Return [X, Y] of the center of cell containing provided text 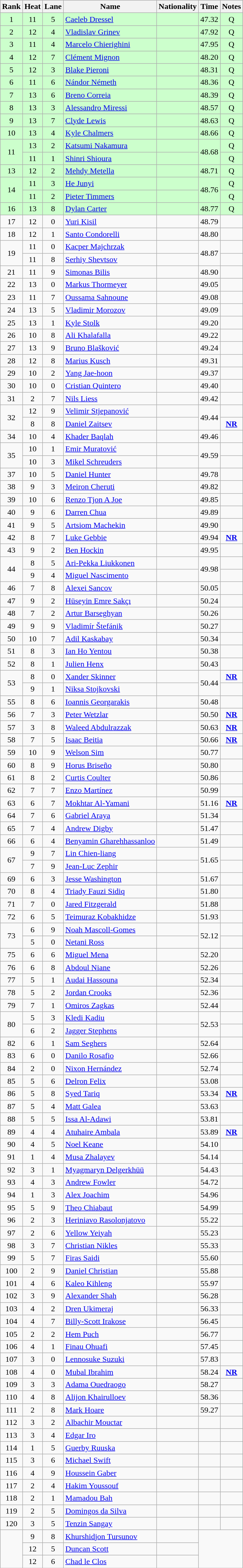
Andrew Digby [110, 828]
48.76 [209, 190]
Artur Barseghyan [110, 613]
Nils Liess [110, 399]
Enzo Martínez [110, 790]
86 [11, 1094]
49.82 [209, 487]
Lane [53, 7]
53.63 [209, 1106]
Daniel Hunter [110, 474]
55.60 [209, 1258]
28 [11, 360]
50.63 [209, 727]
49.94 [209, 537]
108 [11, 1372]
56.28 [209, 1296]
Vladimír Štefánik [110, 626]
52.36 [209, 993]
Heriniavo Rasolonjatovo [110, 1220]
52.66 [209, 1056]
56.77 [209, 1334]
48.90 [209, 272]
67 [11, 860]
He Junyi [110, 184]
Ali Khalafalla [110, 335]
Markus Thormeyer [110, 285]
112 [11, 1423]
Caeleb Dressel [110, 19]
115 [11, 1460]
79 [11, 1005]
27 [11, 348]
50.99 [209, 790]
Mubal Ibrahim [110, 1372]
49.85 [209, 500]
49.37 [209, 373]
23 [11, 297]
Breno Correia [110, 95]
Hakim Youssouf [110, 1486]
Ben Hockin [110, 550]
50 [11, 639]
Darren Chua [110, 512]
Renzo Tjon A Joe [110, 500]
Luke Gebbie [110, 537]
Omiros Zagkas [110, 1005]
47 [11, 601]
110 [11, 1397]
50.38 [209, 651]
38 [11, 487]
53.89 [209, 1132]
100 [11, 1271]
49.22 [209, 335]
50.05 [209, 588]
51.34 [209, 816]
48.66 [209, 133]
48.68 [209, 152]
Kacper Majchrzak [110, 247]
Netani Ross [110, 942]
116 [11, 1473]
Yang Jae-hoon [110, 373]
49.31 [209, 360]
Issa Al-Adawi [110, 1119]
Yellow Yeiyah [110, 1233]
51 [11, 651]
49.42 [209, 399]
54.96 [209, 1195]
98 [11, 1245]
49.59 [209, 455]
Kaleo Kihleng [110, 1283]
55.33 [209, 1245]
Alex Joachim [110, 1195]
Nándor Németh [110, 82]
65 [11, 828]
97 [11, 1233]
52.12 [209, 936]
76 [11, 968]
101 [11, 1283]
70 [11, 891]
118 [11, 1498]
51.67 [209, 879]
50.80 [209, 765]
Horus Briseño [110, 765]
94 [11, 1195]
30 [11, 386]
29 [11, 373]
Michael Swift [110, 1460]
47.92 [209, 32]
120 [11, 1523]
Hem Puch [110, 1334]
75 [11, 955]
Miguel Mena [110, 955]
55.22 [209, 1220]
47.95 [209, 45]
50.43 [209, 664]
Name [110, 7]
62 [11, 790]
54.10 [209, 1144]
50.26 [209, 613]
Lennosuke Suzuki [110, 1359]
Daniel Christian [110, 1271]
Ian Ho Yentou [110, 651]
Ari-Pekka Liukkonen [110, 563]
51.16 [209, 803]
56 [11, 714]
Mokhtar Al-Yamani [110, 803]
83 [11, 1056]
66 [11, 841]
Velimir Stjepanović [110, 411]
49.44 [209, 417]
48.71 [209, 171]
Shinri Shioura [110, 158]
52.74 [209, 1068]
55.23 [209, 1233]
85 [11, 1081]
53 [11, 683]
54.14 [209, 1157]
59.27 [209, 1410]
Curtis Coulter [110, 778]
49.40 [209, 386]
18 [11, 234]
Triady Fauzi Sidiq [110, 891]
Audai Hassouna [110, 980]
57 [11, 727]
49.20 [209, 323]
Alijon Khairulloev [110, 1397]
52.26 [209, 968]
Jordan Crooks [110, 993]
Mikel Schreuders [110, 462]
Clément Mignon [110, 57]
48.77 [209, 209]
52 [11, 664]
50.24 [209, 601]
71 [11, 904]
48.36 [209, 82]
92 [11, 1169]
22 [11, 285]
56.45 [209, 1321]
Alexei Sancov [110, 588]
49.46 [209, 436]
50.48 [209, 702]
99 [11, 1258]
Lin Chien-liang [110, 854]
19 [11, 253]
39 [11, 500]
Time [209, 7]
43 [11, 550]
51.47 [209, 828]
Sam Seghers [110, 1043]
Syed Tariq [110, 1094]
52.64 [209, 1043]
55.88 [209, 1271]
Christian Nikles [110, 1245]
Alessandro Miressi [110, 108]
88 [11, 1119]
49 [11, 626]
78 [11, 993]
50.50 [209, 714]
Abdoul Niane [110, 968]
48 [11, 613]
Finau Ohuafi [110, 1346]
Hüseyin Emre Sakçı [110, 601]
105 [11, 1334]
96 [11, 1220]
50.44 [209, 683]
69 [11, 879]
52.20 [209, 955]
37 [11, 474]
50.66 [209, 740]
Jared Fitzgerald [110, 904]
Cristian Quintero [110, 386]
Khader Baqlah [110, 436]
Nixon Hernández [110, 1068]
89 [11, 1132]
Bruno Blašković [110, 348]
31 [11, 399]
Kyle Stolk [110, 323]
Notes [231, 7]
Mark Hoare [110, 1410]
35 [11, 455]
Waleed Abdulrazzak [110, 727]
Dylan Carter [110, 209]
54.99 [209, 1208]
59 [11, 752]
Gabriel Araya [110, 816]
Meiron Cheruti [110, 487]
60 [11, 765]
61 [11, 778]
48.87 [209, 253]
Adil Kaskabay [110, 639]
48.57 [209, 108]
Peter Wetzlar [110, 714]
Duncan Scott [110, 1549]
Noel Keane [110, 1144]
Miguel Nascimento [110, 576]
46 [11, 588]
104 [11, 1321]
Rank [11, 7]
Mamadou Bah [110, 1498]
55 [11, 702]
Jagger Stephens [110, 1031]
Artsiom Machekin [110, 525]
Mehdy Metella [110, 171]
117 [11, 1486]
80 [11, 1024]
Marcelo Chierighini [110, 45]
95 [11, 1208]
106 [11, 1346]
Vladimir Morozov [110, 310]
Khurshidjon Tursunov [110, 1536]
Benyamin Gharehhassanloo [110, 841]
Pieter Timmers [110, 196]
53.81 [209, 1119]
58.27 [209, 1385]
50.34 [209, 639]
48.20 [209, 57]
49.09 [209, 310]
57.45 [209, 1346]
49.05 [209, 285]
Yuri Kisil [110, 222]
Kyle Chalmers [110, 133]
53.34 [209, 1094]
58.36 [209, 1397]
Santo Condorelli [110, 234]
Firas Saidi [110, 1258]
24 [11, 310]
Danilo Rosafio [110, 1056]
Myagmaryn Delgerkhüü [110, 1169]
49.24 [209, 348]
77 [11, 980]
Clyde Lewis [110, 120]
Andrew Fowler [110, 1182]
Emir Muratović [110, 449]
84 [11, 1068]
Chad le Clos [110, 1561]
Billy-Scott Irakose [110, 1321]
52.53 [209, 1024]
73 [11, 936]
113 [11, 1435]
52.34 [209, 980]
109 [11, 1385]
32 [11, 417]
Daniel Zaitsev [110, 424]
Theo Chiabaut [110, 1208]
53.08 [209, 1081]
Atuhaire Ambala [110, 1132]
63 [11, 803]
48.63 [209, 120]
17 [11, 222]
Serhiy Shevtsov [110, 259]
42 [11, 537]
Domingos da Silva [110, 1511]
102 [11, 1296]
49.78 [209, 474]
Noah Mascoll-Gomes [110, 929]
Adama Ouedraogo [110, 1385]
Simonas Bilis [110, 272]
Welson Sim [110, 752]
72 [11, 917]
Xander Skinner [110, 677]
Kledi Kadiu [110, 1018]
Matt Galea [110, 1106]
Vladislav Grinev [110, 32]
49.90 [209, 525]
Dren Ukimeraj [110, 1309]
40 [11, 512]
58 [11, 740]
Jesse Washington [110, 879]
Teimuraz Kobakhidze [110, 917]
54.72 [209, 1182]
Marius Kusch [110, 360]
47.32 [209, 19]
51.49 [209, 841]
64 [11, 816]
Albachir Mouctar [110, 1423]
Musa Zhalayev [110, 1157]
26 [11, 335]
87 [11, 1106]
48.31 [209, 70]
Isaac Beitia [110, 740]
49.98 [209, 569]
Guerby Ruuska [110, 1448]
41 [11, 525]
51.80 [209, 891]
49.95 [209, 550]
57.83 [209, 1359]
Heat [33, 7]
49.08 [209, 297]
Ioannis Georgarakis [110, 702]
Julien Henx [110, 664]
50.27 [209, 626]
55.97 [209, 1283]
90 [11, 1144]
48.80 [209, 234]
111 [11, 1410]
Oussama Sahnoune [110, 297]
51.65 [209, 860]
Edgar Iro [110, 1435]
14 [11, 190]
93 [11, 1182]
114 [11, 1448]
50.77 [209, 752]
Katsumi Nakamura [110, 145]
48.79 [209, 222]
21 [11, 272]
50.86 [209, 778]
56.33 [209, 1309]
Nationality [178, 7]
107 [11, 1359]
54.43 [209, 1169]
51.93 [209, 917]
58.24 [209, 1372]
16 [11, 209]
103 [11, 1309]
34 [11, 436]
91 [11, 1157]
Blake Pieroni [110, 70]
52.44 [209, 1005]
25 [11, 323]
44 [11, 569]
Houssein Gaber [110, 1473]
82 [11, 1043]
49.89 [209, 512]
48.39 [209, 95]
Delron Felix [110, 1081]
Niksa Stojkovski [110, 689]
Jean-Luc Zephir [110, 866]
51.88 [209, 904]
Tenzin Sangay [110, 1523]
Alexander Shah [110, 1296]
119 [11, 1511]
